Pinpoint the cell where the given text exists, returning its (X, Y) midpoint coordinate. 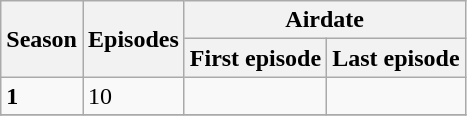
Season (42, 39)
Episodes (133, 39)
1 (42, 96)
First episode (255, 58)
Last episode (396, 58)
10 (133, 96)
Airdate (324, 20)
